From the cell containing the given text, extract its center point as (X, Y) coordinate. 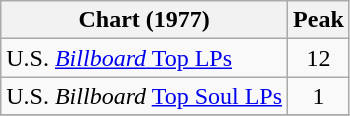
U.S. Billboard Top Soul LPs (144, 96)
1 (319, 96)
Peak (319, 20)
Chart (1977) (144, 20)
12 (319, 58)
U.S. Billboard Top LPs (144, 58)
